Capture the cell that displays the provided text and extract its [x, y] central coordinate. 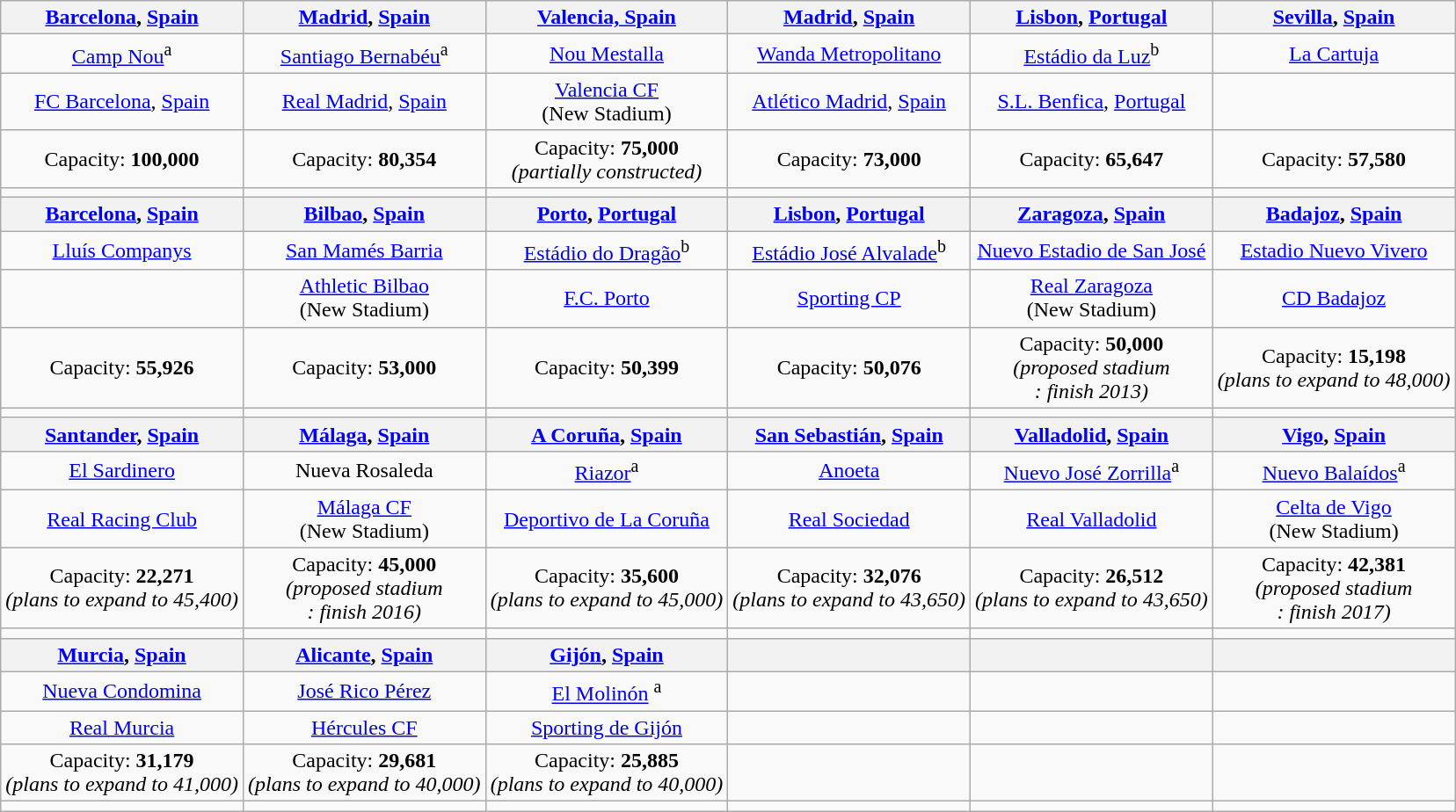
Athletic Bilbao (New Stadium) [364, 299]
Capacity: 26,512 (plans to expand to 43,650) [1092, 588]
Capacity: 50,399 [607, 367]
Málaga CF (New Stadium) [364, 518]
Capacity: 73,000 [849, 158]
Santiago Bernabéua [364, 54]
Capacity: 53,000 [364, 367]
Real Racing Club [122, 518]
FC Barcelona, Spain [122, 102]
Capacity: 50,000 (proposed stadium : finish 2013) [1092, 367]
Badajoz, Spain [1334, 214]
Valladolid, Spain [1092, 434]
Valencia CF (New Stadium) [607, 102]
Celta de Vigo(New Stadium) [1334, 518]
Vigo, Spain [1334, 434]
Real Sociedad [849, 518]
Sporting CP [849, 299]
Nou Mestalla [607, 54]
Estadio Nuevo Vivero [1334, 251]
Capacity: 15,198 (plans to expand to 48,000) [1334, 367]
El Sardinero [122, 471]
Nueva Rosaleda [364, 471]
Capacity: 29,681 (plans to expand to 40,000) [364, 773]
Nueva Condomina [122, 691]
Alicante, Spain [364, 655]
Real Valladolid [1092, 518]
La Cartuja [1334, 54]
Real Zaragoza (New Stadium) [1092, 299]
Nuevo Balaídosa [1334, 471]
A Coruña, Spain [607, 434]
San Sebastián, Spain [849, 434]
Capacity: 50,076 [849, 367]
Santander, Spain [122, 434]
Capacity: 75,000 (partially constructed) [607, 158]
Hércules CF [364, 728]
Deportivo de La Coruña [607, 518]
Real Murcia [122, 728]
José Rico Pérez [364, 691]
Málaga, Spain [364, 434]
Lluís Companys [122, 251]
Real Madrid, Spain [364, 102]
Nuevo Estadio de San José [1092, 251]
Valencia, Spain [607, 18]
Capacity: 22,271 (plans to expand to 45,400) [122, 588]
Zaragoza, Spain [1092, 214]
Wanda Metropolitano [849, 54]
Capacity: 80,354 [364, 158]
Capacity: 31,179 (plans to expand to 41,000) [122, 773]
Capacity: 57,580 [1334, 158]
CD Badajoz [1334, 299]
Estádio do Dragãob [607, 251]
Porto, Portugal [607, 214]
Gijón, Spain [607, 655]
Capacity: 55,926 [122, 367]
San Mamés Barria [364, 251]
Nuevo José Zorrillaa [1092, 471]
Capacity: 100,000 [122, 158]
Capacity: 65,647 [1092, 158]
Anoeta [849, 471]
El Molinón a [607, 691]
Capacity: 42,381 (proposed stadium : finish 2017) [1334, 588]
S.L. Benfica, Portugal [1092, 102]
Sporting de Gijón [607, 728]
Camp Noua [122, 54]
Atlético Madrid, Spain [849, 102]
F.C. Porto [607, 299]
Sevilla, Spain [1334, 18]
Murcia, Spain [122, 655]
Capacity: 45,000 (proposed stadium : finish 2016) [364, 588]
Estádio José Alvaladeb [849, 251]
Riazora [607, 471]
Capacity: 25,885 (plans to expand to 40,000) [607, 773]
Bilbao, Spain [364, 214]
Capacity: 35,600 (plans to expand to 45,000) [607, 588]
Estádio da Luzb [1092, 54]
Capacity: 32,076 (plans to expand to 43,650) [849, 588]
